For the text-containing cell, return its midpoint in [x, y] coordinate format. 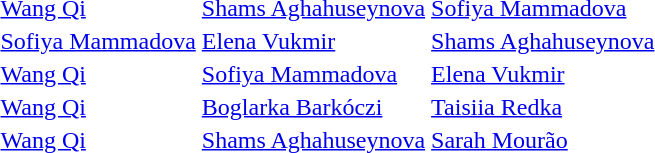
Elena Vukmir [313, 41]
Sofiya Mammadova [313, 74]
Boglarka Barkóczi [313, 107]
